For the text-containing cell, return its midpoint in [X, Y] coordinate format. 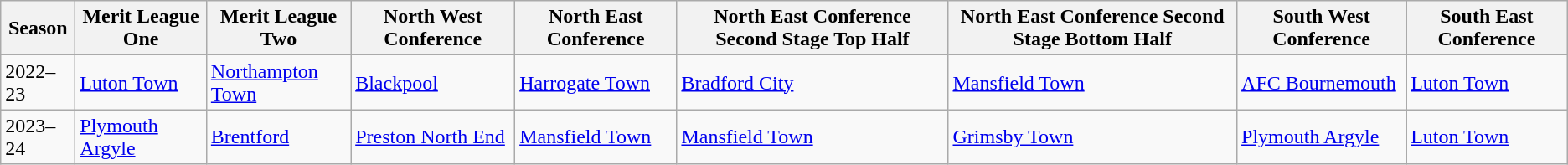
Northampton Town [278, 82]
Blackpool [433, 82]
North East Conference [596, 28]
Merit League Two [278, 28]
2023–24 [39, 137]
Brentford [278, 137]
Preston North End [433, 137]
Harrogate Town [596, 82]
North East Conference Second Stage Top Half [812, 28]
Grimsby Town [1092, 137]
AFC Bournemouth [1322, 82]
North West Conference [433, 28]
South East Conference [1488, 28]
North East Conference Second Stage Bottom Half [1092, 28]
South West Conference [1322, 28]
Bradford City [812, 82]
Merit League One [141, 28]
Season [39, 28]
2022–23 [39, 82]
